Extract the (X, Y) coordinate from the center of the cell holding the provided text.  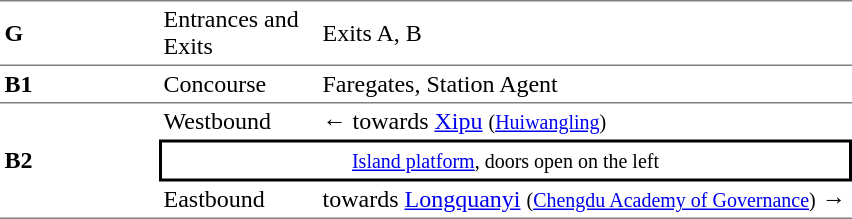
Faregates, Station Agent (585, 85)
Exits A, B (585, 33)
Island platform, doors open on the left (506, 161)
← towards Xipu (Huiwangling) (585, 122)
Concourse (238, 85)
B1 (80, 85)
Westbound (238, 122)
G (80, 33)
Entrances and Exits (238, 33)
